From the cell containing the given text, extract its center point as [x, y] coordinate. 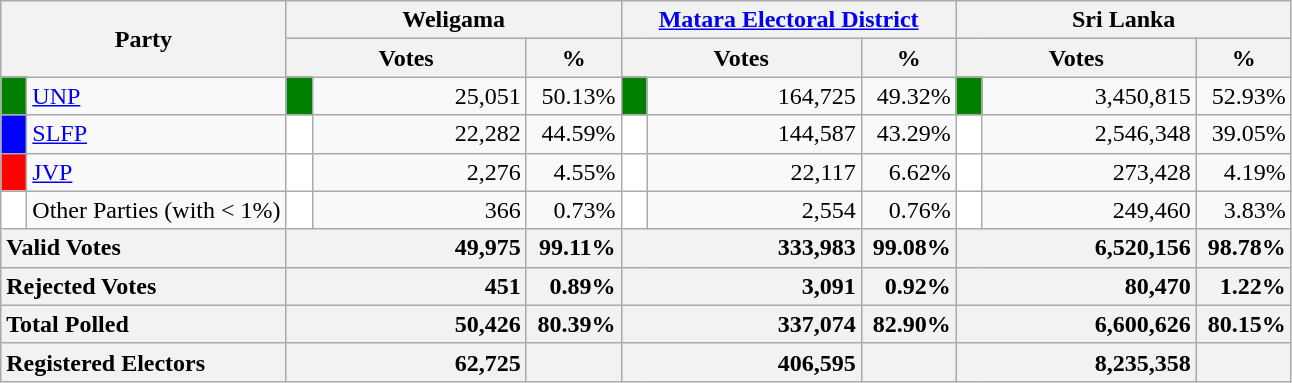
98.78% [1244, 248]
406,595 [741, 362]
44.59% [574, 134]
0.73% [574, 210]
50.13% [574, 96]
49,975 [406, 248]
Party [144, 39]
52.93% [1244, 96]
22,117 [754, 172]
6.62% [908, 172]
333,983 [741, 248]
25,051 [419, 96]
6,520,156 [1076, 248]
3.83% [1244, 210]
2,554 [754, 210]
0.76% [908, 210]
337,074 [741, 324]
4.55% [574, 172]
50,426 [406, 324]
80,470 [1076, 286]
Sri Lanka [1124, 20]
2,546,348 [1089, 134]
8,235,358 [1076, 362]
0.92% [908, 286]
Valid Votes [144, 248]
144,587 [754, 134]
273,428 [1089, 172]
99.11% [574, 248]
39.05% [1244, 134]
2,276 [419, 172]
62,725 [406, 362]
49.32% [908, 96]
Weligama [454, 20]
43.29% [908, 134]
Rejected Votes [144, 286]
1.22% [1244, 286]
164,725 [754, 96]
4.19% [1244, 172]
SLFP [156, 134]
451 [406, 286]
3,450,815 [1089, 96]
Total Polled [144, 324]
80.15% [1244, 324]
99.08% [908, 248]
Matara Electoral District [788, 20]
Other Parties (with < 1%) [156, 210]
82.90% [908, 324]
UNP [156, 96]
22,282 [419, 134]
6,600,626 [1076, 324]
0.89% [574, 286]
249,460 [1089, 210]
80.39% [574, 324]
366 [419, 210]
JVP [156, 172]
Registered Electors [144, 362]
3,091 [741, 286]
